Capture the cell that displays the provided text and extract its (x, y) central coordinate. 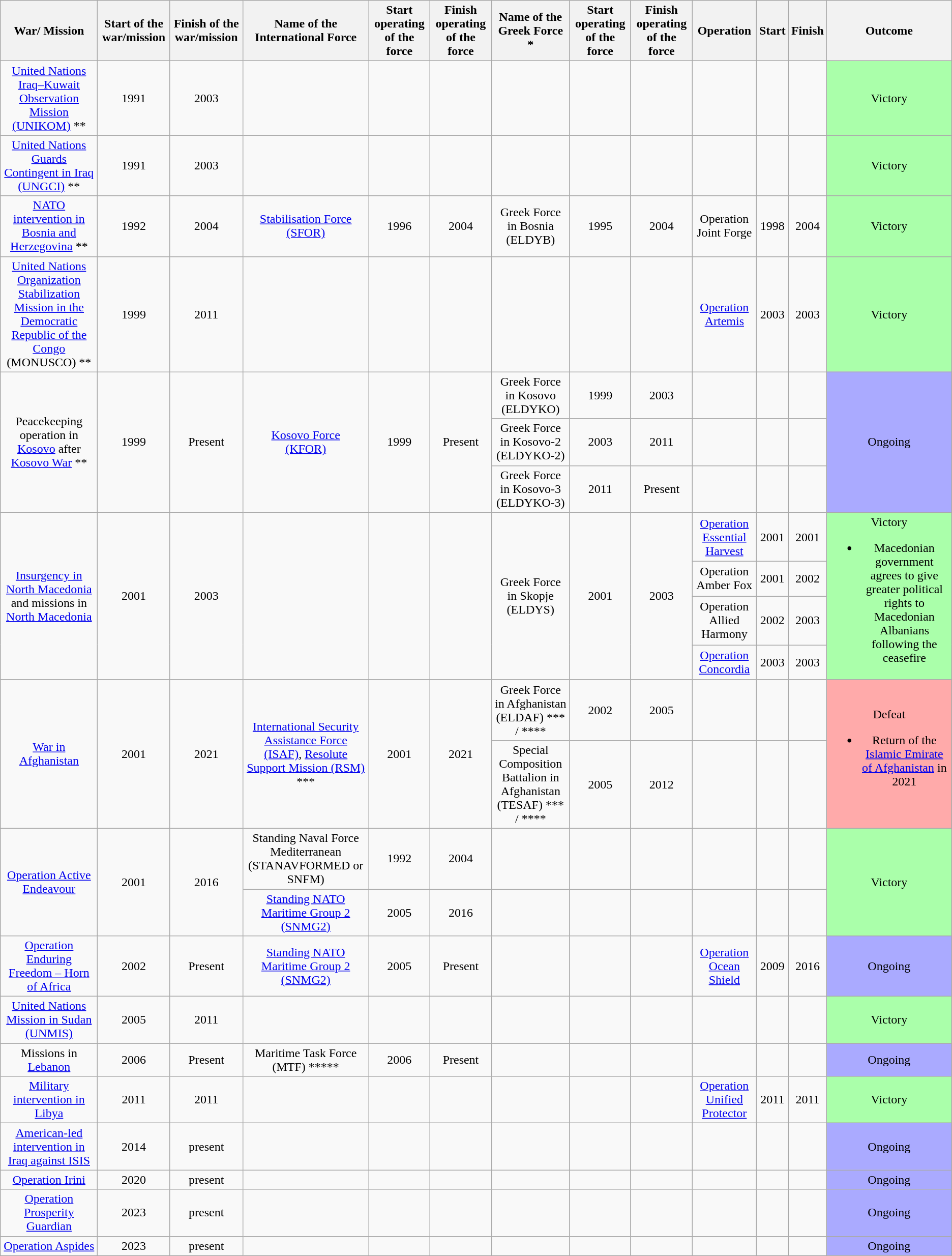
United Nations Iraq–Kuwait Observation Mission (UNIKOM) ** (49, 98)
Kosovo Force (KFOR) (306, 442)
2009 (772, 967)
Insurgency in North Macedonia and missions in North Macedonia (49, 596)
2020 (134, 1180)
Operation Joint Forge (724, 226)
Operation Allied Harmony (724, 621)
United Nations Guards Contingent in Iraq (UNGCI) ** (49, 166)
Operation Enduring Freedom – Horn of Africa (49, 967)
War/ Mission (49, 31)
Finish of the war/mission (206, 31)
United Nations Organization Stabilization Mission in the Democratic Republic of the Congo (MONUSCO) ** (49, 314)
Military intervention in Libya (49, 1100)
2012 (661, 784)
Operation Aspides (49, 1246)
War in Afghanistan (49, 754)
1995 (600, 226)
Peacekeeping operation in Kosovo after Kosovo War ** (49, 442)
Missions in Lebanon (49, 1060)
Operation Active Endeavour (49, 882)
DefeatReturn of the Islamic Emirate of Afghanistan in 2021 (889, 754)
Operation Amber Fox (724, 579)
Greek Force in Bosnia (ELDYB) (530, 226)
Operation Irini (49, 1180)
Operation Artemis (724, 314)
Start (772, 31)
Special Composition Battalion in Afghanistan (TESAF) *** / **** (530, 784)
1998 (772, 226)
Greek Force in Kosovo-3 (ELDYKO-3) (530, 489)
Start of the war/mission (134, 31)
1996 (399, 226)
Operation Essential Harvest (724, 537)
Greek Force in Skopje(ELDYS) (530, 596)
Greek Force in Afghanistan (ELDAF) *** / **** (530, 710)
Operation Unified Protector (724, 1100)
Operation Prosperity Guardian (49, 1213)
Operation (724, 31)
2014 (134, 1147)
United Nations Mission in Sudan (UNMIS) (49, 1020)
VictoryMacedonian government agrees to give greater political rights to Macedonian Albanians following the ceasefire (889, 596)
Standing Naval Force Mediterranean (STANAVFORMED or SNFM) (306, 859)
American-led intervention in Iraq against ISIS (49, 1147)
Maritime Task Force (MTF) ***** (306, 1060)
NATO intervention in Bosnia and Herzegovina ** (49, 226)
Name of the International Force (306, 31)
Greek Force in Kosovo (ELDYKO) (530, 395)
Operation Ocean Shield (724, 967)
Finish (808, 31)
Name of the Greek Force * (530, 31)
Stabilisation Force (SFOR) (306, 226)
Operation Concordia (724, 662)
Outcome (889, 31)
International Security Assistance Force (ISAF), Resolute Support Mission (RSM) *** (306, 754)
Greek Force in Kosovo-2 (ELDYKO-2) (530, 442)
